Capture the cell that displays the provided text and extract its [x, y] central coordinate. 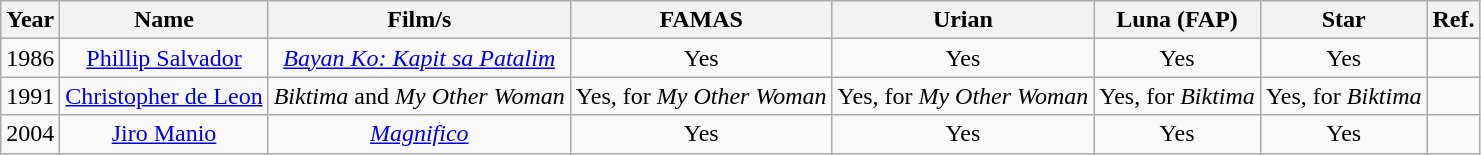
Urian [963, 20]
Ref. [1454, 20]
Name [164, 20]
Luna (FAP) [1178, 20]
1986 [30, 58]
FAMAS [701, 20]
Christopher de Leon [164, 96]
Star [1344, 20]
Year [30, 20]
2004 [30, 134]
1991 [30, 96]
Bayan Ko: Kapit sa Patalim [419, 58]
Phillip Salvador [164, 58]
Film/s [419, 20]
Biktima and My Other Woman [419, 96]
Jiro Manio [164, 134]
Magnifico [419, 134]
